Provide the (x, y) coordinate of the cell's center where the given text is located.  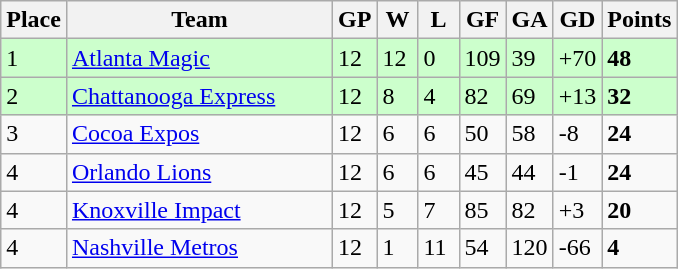
20 (640, 210)
GD (578, 20)
3 (34, 134)
44 (530, 172)
11 (438, 248)
-8 (578, 134)
+70 (578, 58)
+13 (578, 96)
-66 (578, 248)
120 (530, 248)
5 (398, 210)
69 (530, 96)
8 (398, 96)
+3 (578, 210)
50 (482, 134)
Points (640, 20)
L (438, 20)
Team (199, 20)
109 (482, 58)
-1 (578, 172)
W (398, 20)
32 (640, 96)
0 (438, 58)
45 (482, 172)
54 (482, 248)
39 (530, 58)
Orlando Lions (199, 172)
Place (34, 20)
48 (640, 58)
GF (482, 20)
Atlanta Magic (199, 58)
Knoxville Impact (199, 210)
2 (34, 96)
GA (530, 20)
Chattanooga Express (199, 96)
GP (355, 20)
Cocoa Expos (199, 134)
58 (530, 134)
Nashville Metros (199, 248)
7 (438, 210)
85 (482, 210)
